Determine the (x, y) coordinate at the center of the cell enclosing the given text.  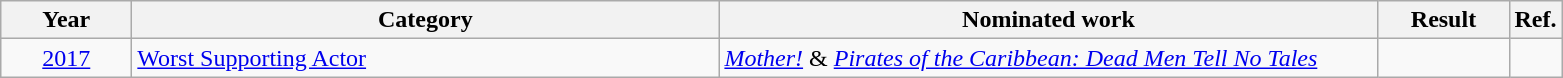
2017 (66, 58)
Category (426, 20)
Result (1444, 20)
Nominated work (1048, 20)
Worst Supporting Actor (426, 58)
Ref. (1536, 20)
Year (66, 20)
Mother! & Pirates of the Caribbean: Dead Men Tell No Tales (1048, 58)
